Return [X, Y] of the center of cell containing provided text 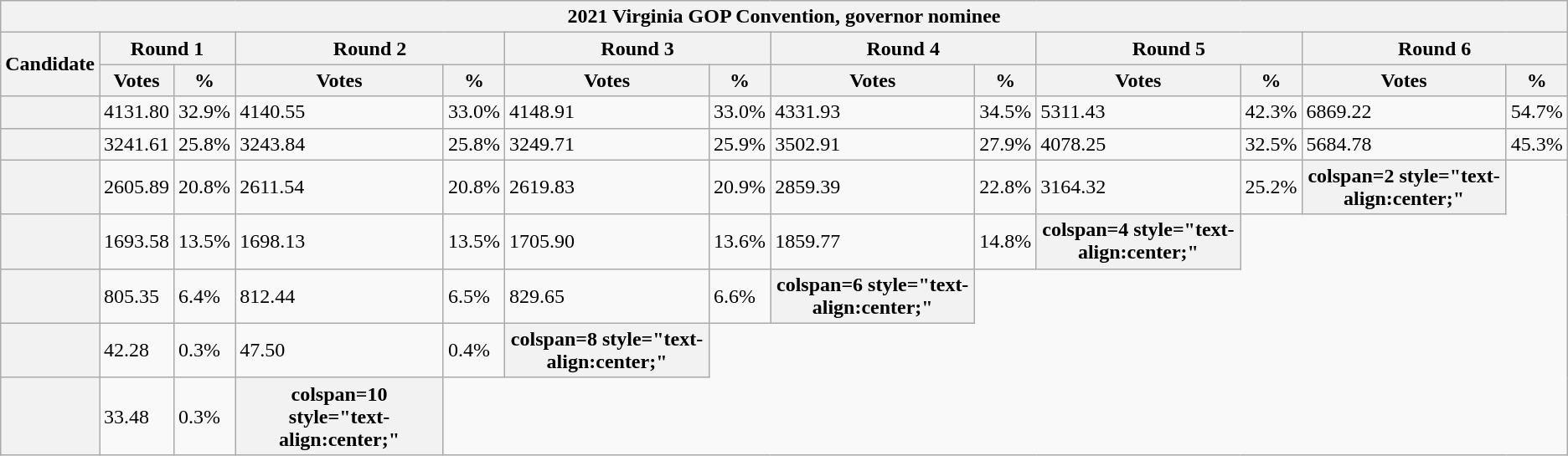
Round 1 [167, 49]
829.65 [606, 296]
22.8% [1005, 187]
4131.80 [136, 112]
3164.32 [1138, 187]
6869.22 [1404, 112]
34.5% [1005, 112]
0.4% [474, 350]
4140.55 [340, 112]
805.35 [136, 296]
1705.90 [606, 241]
3243.84 [340, 144]
2605.89 [136, 187]
colspan=8 style="text-align:center;" [606, 350]
13.6% [740, 241]
2021 Virginia GOP Convention, governor nominee [784, 17]
colspan=2 style="text-align:center;" [1404, 187]
colspan=10 style="text-align:center;" [340, 416]
47.50 [340, 350]
32.5% [1271, 144]
3249.71 [606, 144]
2619.83 [606, 187]
2859.39 [873, 187]
5684.78 [1404, 144]
Round 2 [370, 49]
1698.13 [340, 241]
2611.54 [340, 187]
5311.43 [1138, 112]
33.48 [136, 416]
42.28 [136, 350]
25.2% [1271, 187]
colspan=4 style="text-align:center;" [1138, 241]
4078.25 [1138, 144]
3502.91 [873, 144]
6.4% [204, 296]
6.6% [740, 296]
Round 5 [1169, 49]
6.5% [474, 296]
54.7% [1536, 112]
32.9% [204, 112]
25.9% [740, 144]
27.9% [1005, 144]
Candidate [50, 64]
1693.58 [136, 241]
42.3% [1271, 112]
4331.93 [873, 112]
3241.61 [136, 144]
4148.91 [606, 112]
Round 4 [903, 49]
Round 6 [1434, 49]
Round 3 [637, 49]
45.3% [1536, 144]
14.8% [1005, 241]
1859.77 [873, 241]
812.44 [340, 296]
colspan=6 style="text-align:center;" [873, 296]
20.9% [740, 187]
